Determine the [X, Y] coordinate at the center of the cell enclosing the given text.  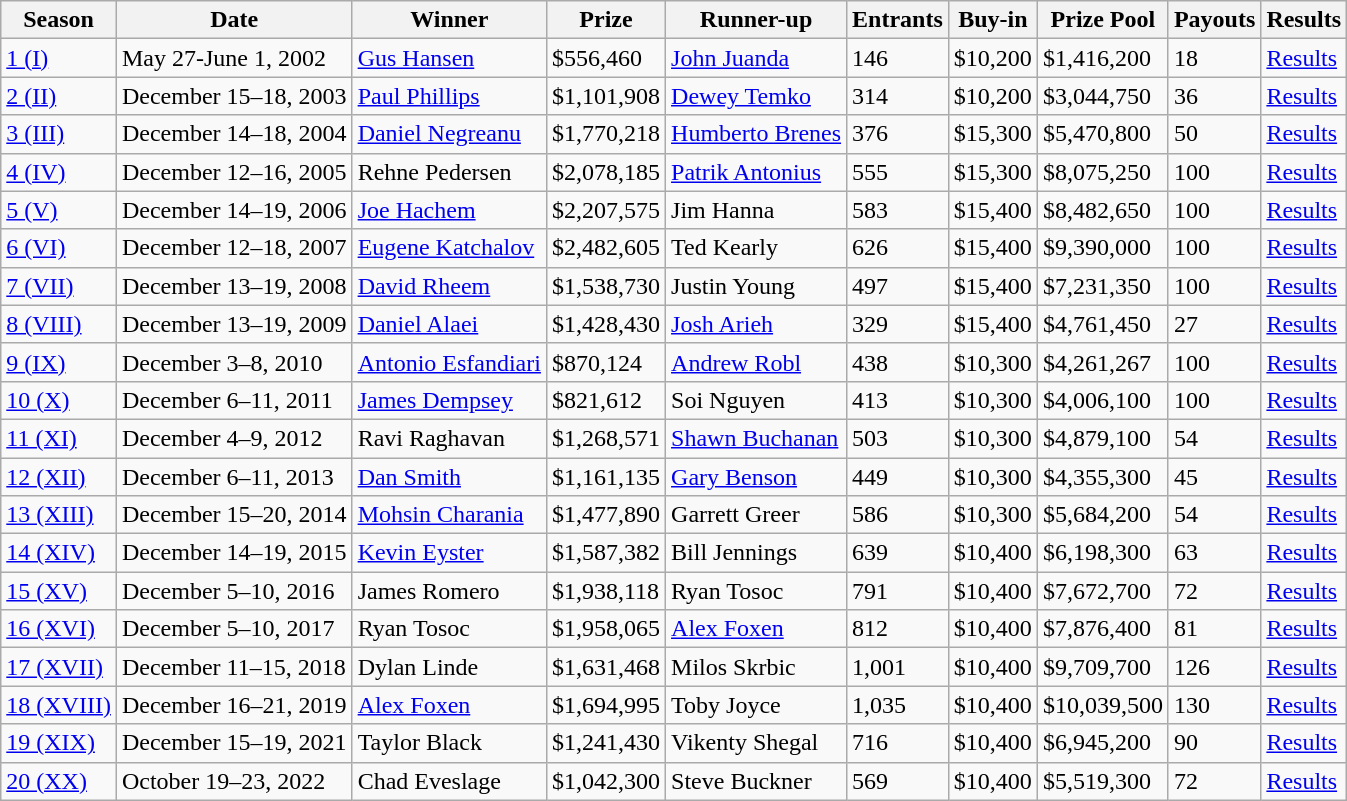
Taylor Black [449, 743]
555 [898, 172]
Dylan Linde [449, 667]
8 (VIII) [59, 324]
11 (XI) [59, 438]
16 (XVI) [59, 629]
Andrew Robl [756, 362]
December 13–19, 2009 [234, 324]
583 [898, 210]
Dan Smith [449, 477]
130 [1214, 705]
90 [1214, 743]
$3,044,750 [1102, 96]
18 (XVIII) [59, 705]
$870,124 [606, 362]
Antonio Esfandiari [449, 362]
63 [1214, 553]
$5,470,800 [1102, 134]
Prize Pool [1102, 20]
Jim Hanna [756, 210]
Kevin Eyster [449, 553]
May 27-June 1, 2002 [234, 58]
Ravi Raghavan [449, 438]
Steve Buckner [756, 781]
20 (XX) [59, 781]
Bill Jennings [756, 553]
$5,519,300 [1102, 781]
$1,416,200 [1102, 58]
Buy-in [992, 20]
10 (X) [59, 400]
James Dempsey [449, 400]
Prize [606, 20]
$4,261,267 [1102, 362]
December 14–19, 2015 [234, 553]
December 15–19, 2021 [234, 743]
$4,879,100 [1102, 438]
7 (VII) [59, 286]
$6,198,300 [1102, 553]
David Rheem [449, 286]
December 12–18, 2007 [234, 248]
$5,684,200 [1102, 515]
$1,241,430 [606, 743]
438 [898, 362]
$1,477,890 [606, 515]
December 15–18, 2003 [234, 96]
569 [898, 781]
1,001 [898, 667]
Dewey Temko [756, 96]
December 13–19, 2008 [234, 286]
Ted Kearly [756, 248]
4 (IV) [59, 172]
50 [1214, 134]
3 (III) [59, 134]
December 5–10, 2016 [234, 591]
45 [1214, 477]
$2,078,185 [606, 172]
$7,672,700 [1102, 591]
626 [898, 248]
$2,482,605 [606, 248]
$7,231,350 [1102, 286]
$7,876,400 [1102, 629]
December 12–16, 2005 [234, 172]
13 (XIII) [59, 515]
36 [1214, 96]
1,035 [898, 705]
Gus Hansen [449, 58]
Mohsin Charania [449, 515]
December 14–19, 2006 [234, 210]
14 (XIV) [59, 553]
Garrett Greer [756, 515]
December 15–20, 2014 [234, 515]
$1,631,468 [606, 667]
John Juanda [756, 58]
December 14–18, 2004 [234, 134]
146 [898, 58]
Daniel Alaei [449, 324]
12 (XII) [59, 477]
376 [898, 134]
Joe Hachem [449, 210]
5 (V) [59, 210]
449 [898, 477]
329 [898, 324]
$1,428,430 [606, 324]
December 3–8, 2010 [234, 362]
Entrants [898, 20]
Patrik Antonius [756, 172]
716 [898, 743]
812 [898, 629]
Chad Eveslage [449, 781]
15 (XV) [59, 591]
9 (IX) [59, 362]
$1,101,908 [606, 96]
413 [898, 400]
December 6–11, 2011 [234, 400]
$9,390,000 [1102, 248]
$2,207,575 [606, 210]
503 [898, 438]
639 [898, 553]
$4,355,300 [1102, 477]
$1,587,382 [606, 553]
Date [234, 20]
December 6–11, 2013 [234, 477]
$8,482,650 [1102, 210]
$1,268,571 [606, 438]
791 [898, 591]
81 [1214, 629]
Humberto Brenes [756, 134]
$1,042,300 [606, 781]
Soi Nguyen [756, 400]
Runner-up [756, 20]
$4,761,450 [1102, 324]
126 [1214, 667]
$6,945,200 [1102, 743]
$4,006,100 [1102, 400]
$1,694,995 [606, 705]
Rehne Pedersen [449, 172]
December 16–21, 2019 [234, 705]
Winner [449, 20]
Season [59, 20]
$1,161,135 [606, 477]
2 (II) [59, 96]
$556,460 [606, 58]
December 5–10, 2017 [234, 629]
586 [898, 515]
December 11–15, 2018 [234, 667]
497 [898, 286]
Shawn Buchanan [756, 438]
Eugene Katchalov [449, 248]
Josh Arieh [756, 324]
$8,075,250 [1102, 172]
Toby Joyce [756, 705]
6 (VI) [59, 248]
Payouts [1214, 20]
$1,938,118 [606, 591]
$10,039,500 [1102, 705]
$9,709,700 [1102, 667]
$1,770,218 [606, 134]
Vikenty Shegal [756, 743]
27 [1214, 324]
Daniel Negreanu [449, 134]
Justin Young [756, 286]
Gary Benson [756, 477]
October 19–23, 2022 [234, 781]
18 [1214, 58]
Paul Phillips [449, 96]
$1,958,065 [606, 629]
19 (XIX) [59, 743]
$821,612 [606, 400]
$1,538,730 [606, 286]
1 (I) [59, 58]
James Romero [449, 591]
17 (XVII) [59, 667]
314 [898, 96]
Milos Skrbic [756, 667]
December 4–9, 2012 [234, 438]
